Find where the given text appears and provide that cell's center as (X, Y) coordinate. 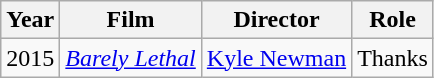
Barely Lethal (130, 58)
Thanks (393, 58)
Director (276, 20)
Kyle Newman (276, 58)
Year (30, 20)
Role (393, 20)
Film (130, 20)
2015 (30, 58)
